Extract the [X, Y] coordinate from the center of the cell holding the provided text.  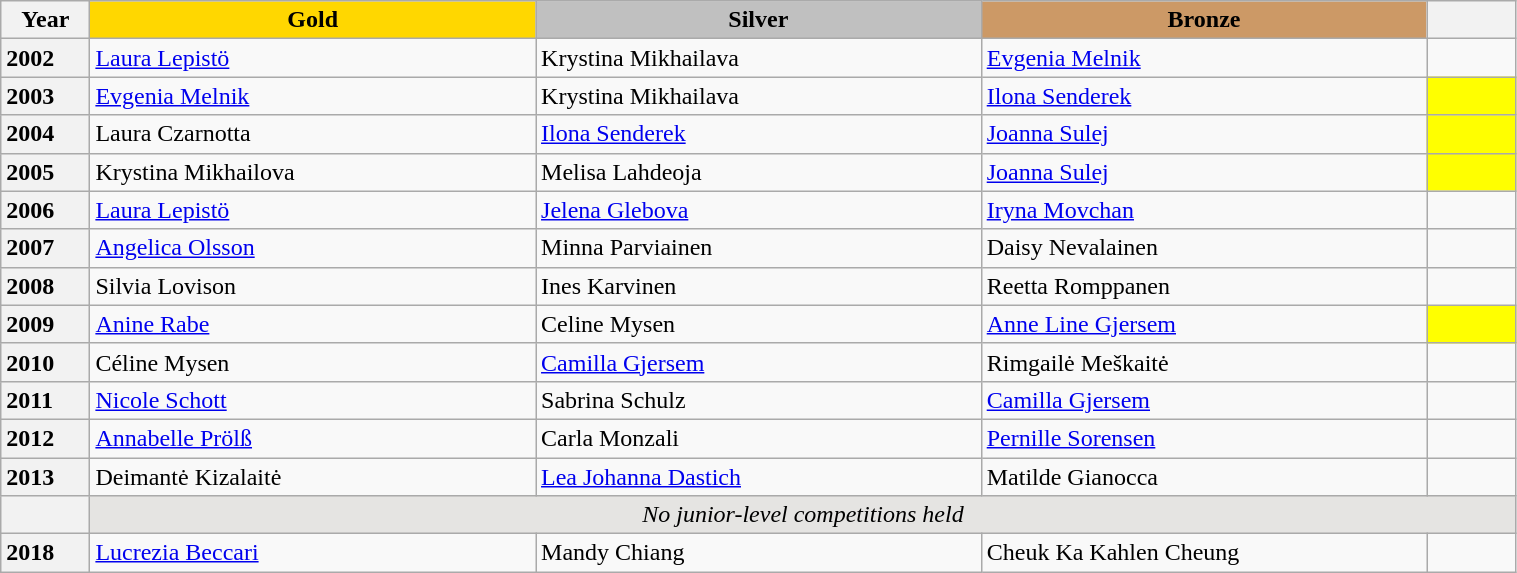
2005 [46, 172]
Ines Karvinen [759, 286]
2010 [46, 362]
Anine Rabe [313, 324]
Angelica Olsson [313, 248]
Krystina Mikhailova [313, 172]
Iryna Movchan [1204, 210]
Cheuk Ka Kahlen Cheung [1204, 553]
Nicole Schott [313, 400]
Gold [313, 20]
Minna Parviainen [759, 248]
Sabrina Schulz [759, 400]
No junior-level competitions held [803, 515]
Silver [759, 20]
2003 [46, 96]
2011 [46, 400]
Anne Line Gjersem [1204, 324]
2009 [46, 324]
Silvia Lovison [313, 286]
Daisy Nevalainen [1204, 248]
Rimgailė Meškaitė [1204, 362]
Melisa Lahdeoja [759, 172]
Reetta Romppanen [1204, 286]
2004 [46, 134]
Céline Mysen [313, 362]
Laura Czarnotta [313, 134]
Matilde Gianocca [1204, 477]
Celine Mysen [759, 324]
2006 [46, 210]
Mandy Chiang [759, 553]
Bronze [1204, 20]
2012 [46, 438]
2008 [46, 286]
Annabelle Prölß [313, 438]
Jelena Glebova [759, 210]
2018 [46, 553]
Pernille Sorensen [1204, 438]
Year [46, 20]
2007 [46, 248]
Lucrezia Beccari [313, 553]
Deimantė Kizalaitė [313, 477]
Lea Johanna Dastich [759, 477]
2002 [46, 58]
Carla Monzali [759, 438]
2013 [46, 477]
